Provide the [X, Y] coordinate of the cell's center where the given text is located.  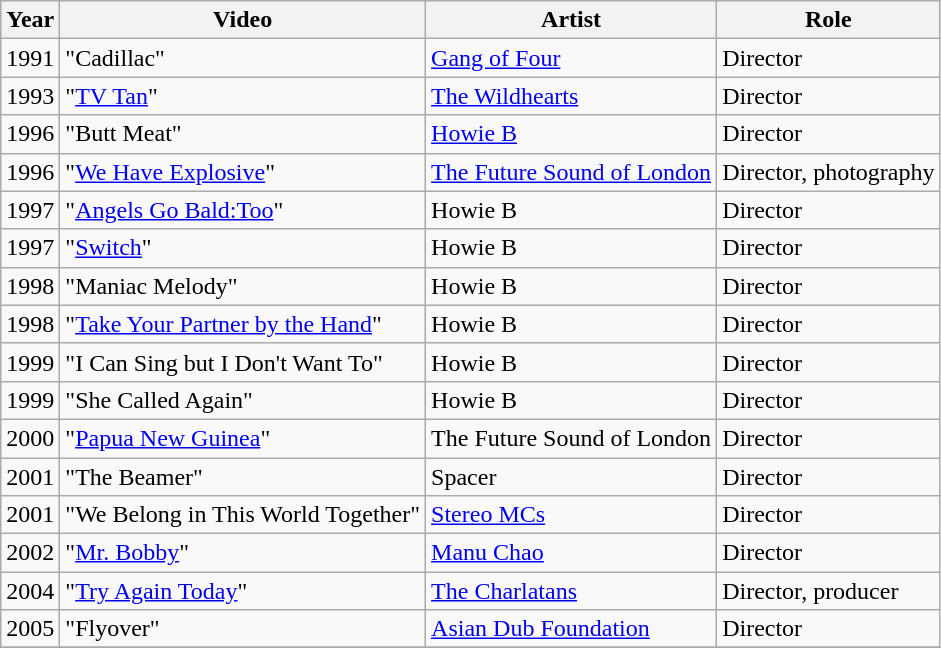
Spacer [572, 477]
2005 [30, 629]
"Cadillac" [243, 58]
"TV Tan" [243, 96]
The Charlatans [572, 591]
2004 [30, 591]
Director, photography [828, 172]
"Switch" [243, 248]
Year [30, 20]
The Wildhearts [572, 96]
"I Can Sing but I Don't Want To" [243, 362]
"Angels Go Bald:Too" [243, 210]
Manu Chao [572, 553]
"Maniac Melody" [243, 286]
"We Belong in This World Together" [243, 515]
"Papua New Guinea" [243, 438]
2000 [30, 438]
"Flyover" [243, 629]
Stereo MCs [572, 515]
"She Called Again" [243, 400]
1993 [30, 96]
"The Beamer" [243, 477]
Role [828, 20]
1991 [30, 58]
Gang of Four [572, 58]
"Try Again Today" [243, 591]
2002 [30, 553]
Director, producer [828, 591]
"Take Your Partner by the Hand" [243, 324]
"Butt Meat" [243, 134]
Video [243, 20]
"Mr. Bobby" [243, 553]
Artist [572, 20]
Asian Dub Foundation [572, 629]
"We Have Explosive" [243, 172]
